Determine the (X, Y) coordinate at the center of the cell enclosing the given text.  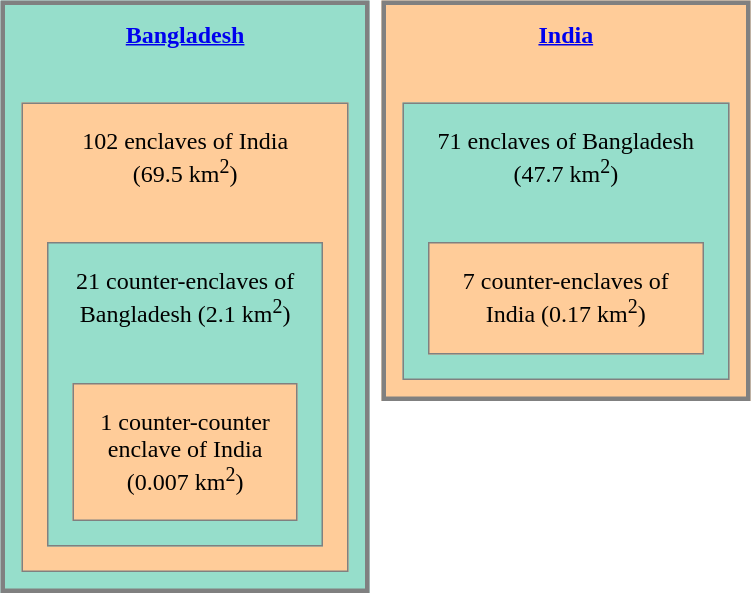
Bangladesh 102 enclaves of India (69.5 km2) 21 counter-enclaves of Bangladesh (2.1 km2) 1 counter-counter enclave of India (0.007 km2) (185, 296)
71 enclaves of Bangladesh (47.7 km2) 7 counter-enclaves of India (0.17 km2) (566, 240)
1 counter-counter enclave of India (0.007 km2) (184, 451)
7 counter-enclaves of India (0.17 km2) (566, 298)
21 counter-enclaves of Bangladesh (2.1 km2) 1 counter-counter enclave of India (0.007 km2) (185, 394)
India 71 enclaves of Bangladesh (47.7 km2) 7 counter-enclaves of India (0.17 km2) (566, 200)
102 enclaves of India (69.5 km2) 21 counter-enclaves of Bangladesh (2.1 km2) 1 counter-counter enclave of India (0.007 km2) (186, 336)
